Identify which cell holds the provided text, then report its (x, y) central coordinate. 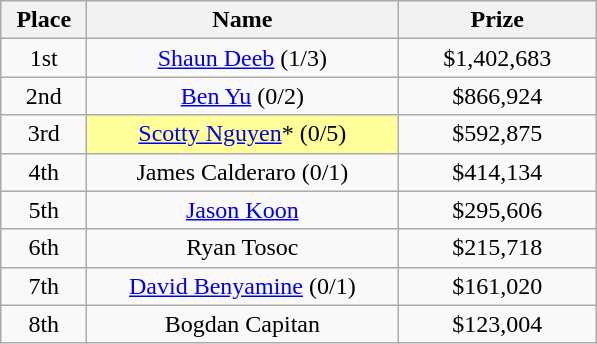
3rd (44, 134)
8th (44, 324)
Prize (498, 20)
7th (44, 286)
Name (242, 20)
Ben Yu (0/2) (242, 96)
5th (44, 210)
$161,020 (498, 286)
1st (44, 58)
David Benyamine (0/1) (242, 286)
$1,402,683 (498, 58)
$123,004 (498, 324)
Ryan Tosoc (242, 248)
Place (44, 20)
4th (44, 172)
Jason Koon (242, 210)
James Calderaro (0/1) (242, 172)
$295,606 (498, 210)
6th (44, 248)
2nd (44, 96)
$592,875 (498, 134)
Bogdan Capitan (242, 324)
$866,924 (498, 96)
Scotty Nguyen* (0/5) (242, 134)
Shaun Deeb (1/3) (242, 58)
$414,134 (498, 172)
$215,718 (498, 248)
